Output the (x, y) coordinate of the center of the cell containing the given text.  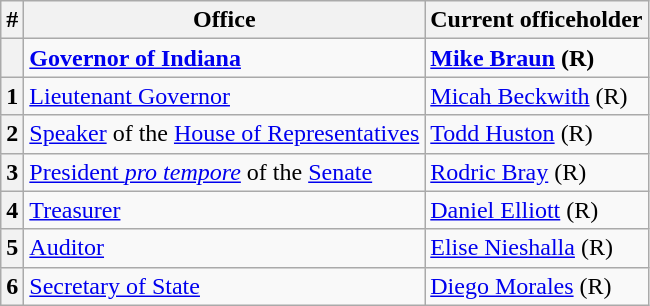
Office (224, 20)
Secretary of State (224, 286)
2 (12, 134)
3 (12, 172)
Speaker of the House of Representatives (224, 134)
# (12, 20)
4 (12, 210)
Micah Beckwith (R) (536, 96)
5 (12, 248)
Daniel Elliott (R) (536, 210)
Governor of Indiana (224, 58)
Diego Morales (R) (536, 286)
1 (12, 96)
Todd Huston (R) (536, 134)
President pro tempore of the Senate (224, 172)
Elise Nieshalla (R) (536, 248)
6 (12, 286)
Current officeholder (536, 20)
Treasurer (224, 210)
Mike Braun (R) (536, 58)
Rodric Bray (R) (536, 172)
Lieutenant Governor (224, 96)
Auditor (224, 248)
